Provide the (x, y) coordinate of the cell's center where the given text is located.  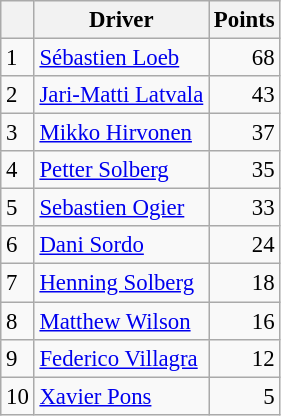
24 (244, 245)
16 (244, 321)
4 (18, 170)
43 (244, 95)
35 (244, 170)
8 (18, 321)
3 (18, 133)
Points (244, 20)
9 (18, 358)
37 (244, 133)
10 (18, 396)
12 (244, 358)
Matthew Wilson (121, 321)
1 (18, 58)
Sebastien Ogier (121, 208)
Federico Villagra (121, 358)
68 (244, 58)
Petter Solberg (121, 170)
Dani Sordo (121, 245)
Driver (121, 20)
18 (244, 283)
Mikko Hirvonen (121, 133)
7 (18, 283)
Jari-Matti Latvala (121, 95)
2 (18, 95)
Sébastien Loeb (121, 58)
6 (18, 245)
33 (244, 208)
Xavier Pons (121, 396)
Henning Solberg (121, 283)
